For the text-containing cell, return its midpoint in (X, Y) coordinate format. 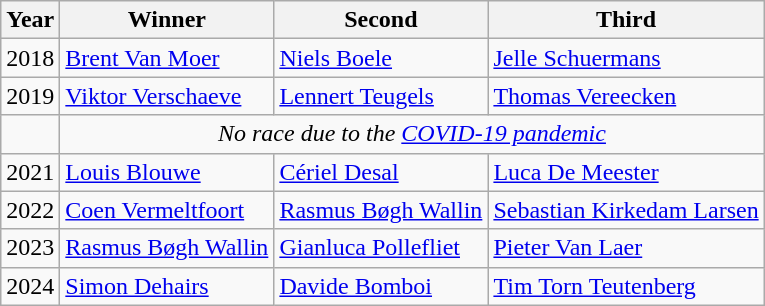
Viktor Verschaeve (167, 96)
Gianluca Pollefliet (381, 248)
Third (626, 20)
Tim Torn Teutenberg (626, 286)
Louis Blouwe (167, 172)
Luca De Meester (626, 172)
Jelle Schuermans (626, 58)
2023 (30, 248)
Davide Bomboi (381, 286)
2019 (30, 96)
Second (381, 20)
Simon Dehairs (167, 286)
Niels Boele (381, 58)
2021 (30, 172)
2024 (30, 286)
Brent Van Moer (167, 58)
No race due to the COVID-19 pandemic (412, 134)
Pieter Van Laer (626, 248)
2018 (30, 58)
Year (30, 20)
Lennert Teugels (381, 96)
Winner (167, 20)
Coen Vermeltfoort (167, 210)
Cériel Desal (381, 172)
2022 (30, 210)
Thomas Vereecken (626, 96)
Sebastian Kirkedam Larsen (626, 210)
